Identify which cell holds the provided text, then report its [X, Y] central coordinate. 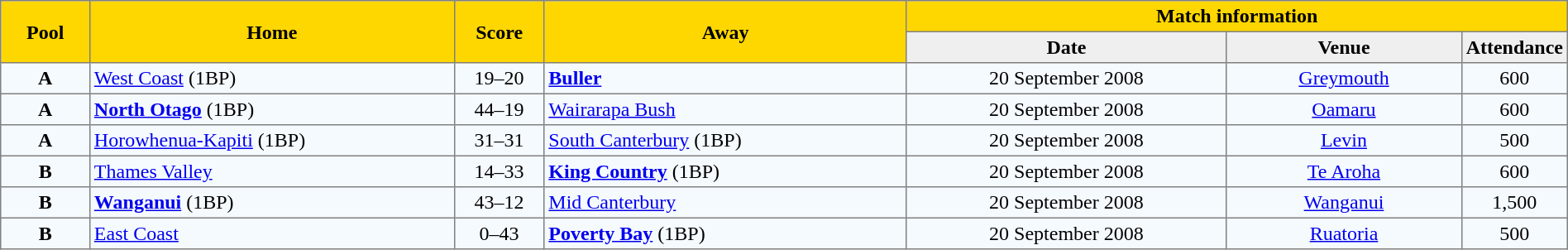
Wanganui [1345, 203]
King Country (1BP) [725, 171]
Match information [1237, 17]
Thames Valley [272, 171]
Poverty Bay (1BP) [725, 233]
Home [272, 31]
14–33 [500, 171]
North Otago (1BP) [272, 109]
Oamaru [1345, 109]
43–12 [500, 203]
Ruatoria [1345, 233]
South Canterbury (1BP) [725, 141]
Mid Canterbury [725, 203]
Wairarapa Bush [725, 109]
Venue [1345, 47]
0–43 [500, 233]
Buller [725, 79]
44–19 [500, 109]
Te Aroha [1345, 171]
Away [725, 31]
Greymouth [1345, 79]
Date [1066, 47]
East Coast [272, 233]
Horowhenua-Kapiti (1BP) [272, 141]
Attendance [1514, 47]
West Coast (1BP) [272, 79]
Score [500, 31]
19–20 [500, 79]
31–31 [500, 141]
1,500 [1514, 203]
Pool [45, 31]
Wanganui (1BP) [272, 203]
Levin [1345, 141]
